Scan for the cell matching the given text and deliver its [x, y] coordinate at center. 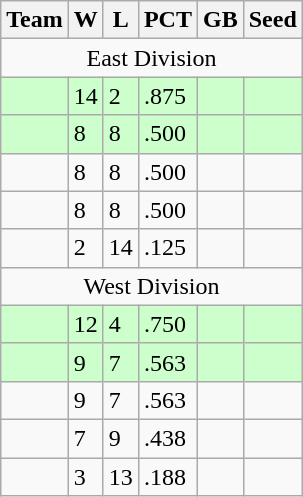
3 [86, 477]
12 [86, 324]
4 [120, 324]
.188 [168, 477]
West Division [152, 286]
L [120, 20]
13 [120, 477]
PCT [168, 20]
Seed [272, 20]
Team [35, 20]
.438 [168, 438]
.125 [168, 248]
.750 [168, 324]
W [86, 20]
East Division [152, 58]
GB [220, 20]
.875 [168, 96]
